Locate the cell with the specified text and output its [X, Y] center coordinate. 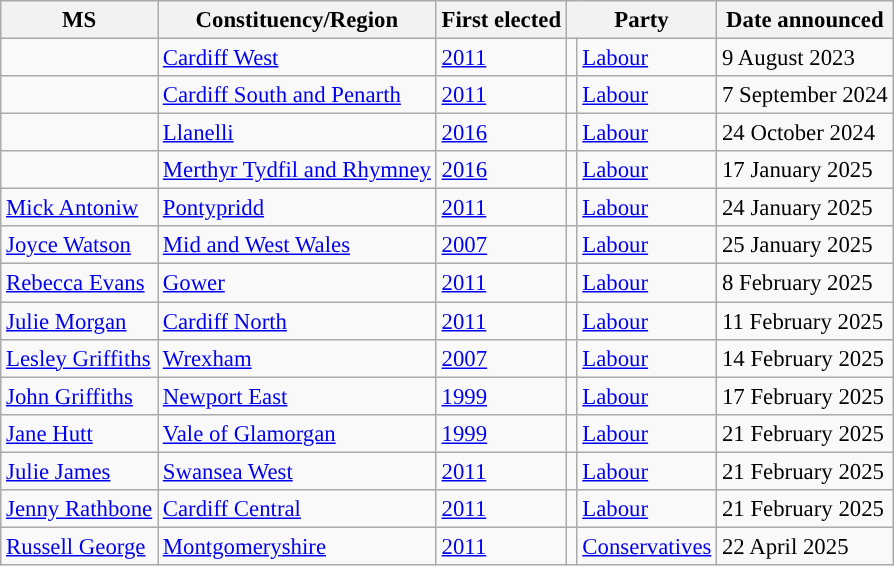
Date announced [805, 20]
Cardiff Central [298, 509]
Lesley Griffiths [80, 358]
14 February 2025 [805, 358]
Mick Antoniw [80, 208]
Rebecca Evans [80, 283]
Wrexham [298, 358]
Montgomeryshire [298, 546]
Joyce Watson [80, 245]
Cardiff South and Penarth [298, 95]
Pontypridd [298, 208]
7 September 2024 [805, 95]
Julie Morgan [80, 321]
Mid and West Wales [298, 245]
25 January 2025 [805, 245]
11 February 2025 [805, 321]
First elected [501, 20]
Vale of Glamorgan [298, 433]
Jane Hutt [80, 433]
Julie James [80, 471]
24 October 2024 [805, 133]
John Griffiths [80, 396]
MS [80, 20]
Gower [298, 283]
17 February 2025 [805, 396]
Merthyr Tydfil and Rhymney [298, 170]
Newport East [298, 396]
9 August 2023 [805, 58]
Party [641, 20]
Swansea West [298, 471]
Llanelli [298, 133]
24 January 2025 [805, 208]
22 April 2025 [805, 546]
Constituency/Region [298, 20]
Jenny Rathbone [80, 509]
Cardiff North [298, 321]
Cardiff West [298, 58]
Conservatives [647, 546]
Russell George [80, 546]
8 February 2025 [805, 283]
17 January 2025 [805, 170]
